Capture the cell that displays the provided text and extract its (x, y) central coordinate. 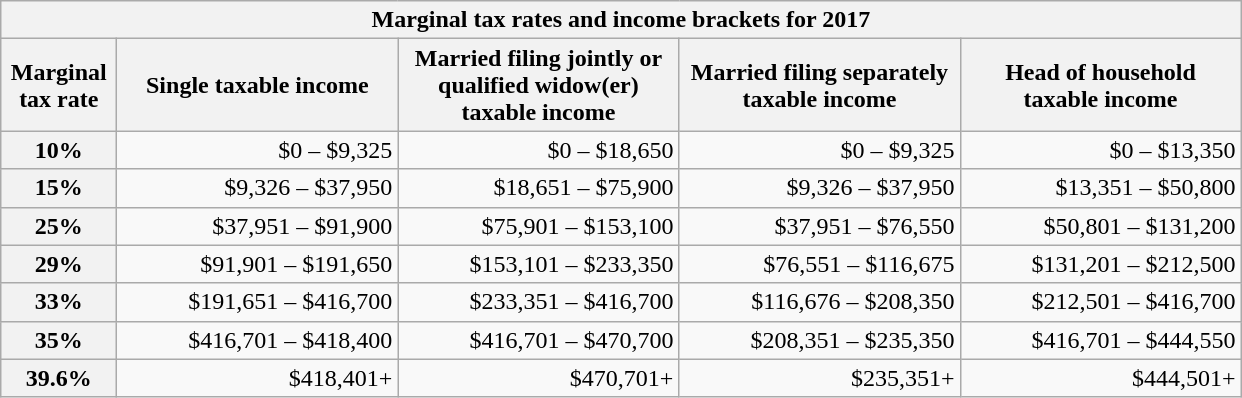
$208,351 – $235,350 (820, 340)
$418,401+ (258, 378)
$13,351 – $50,800 (1100, 188)
$116,676 – $208,350 (820, 302)
$0 – $18,650 (538, 150)
29% (59, 264)
$444,501+ (1100, 378)
Married filing separately taxable income (820, 85)
$191,651 – $416,700 (258, 302)
$131,201 – $212,500 (1100, 264)
$50,801 – $131,200 (1100, 226)
35% (59, 340)
25% (59, 226)
10% (59, 150)
$37,951 – $76,550 (820, 226)
$91,901 – $191,650 (258, 264)
$416,701 – $444,550 (1100, 340)
Married filing jointly or qualified widow(er) taxable income (538, 85)
Marginal tax rate (59, 85)
Marginal tax rates and income brackets for 2017 (621, 20)
$76,551 – $116,675 (820, 264)
15% (59, 188)
$153,101 – $233,350 (538, 264)
$470,701+ (538, 378)
$212,501 – $416,700 (1100, 302)
$18,651 – $75,900 (538, 188)
$416,701 – $470,700 (538, 340)
33% (59, 302)
$233,351 – $416,700 (538, 302)
39.6% (59, 378)
Head of household taxable income (1100, 85)
$416,701 – $418,400 (258, 340)
$37,951 – $91,900 (258, 226)
$235,351+ (820, 378)
$75,901 – $153,100 (538, 226)
Single taxable income (258, 85)
$0 – $13,350 (1100, 150)
